Capture the cell that displays the provided text and extract its [X, Y] central coordinate. 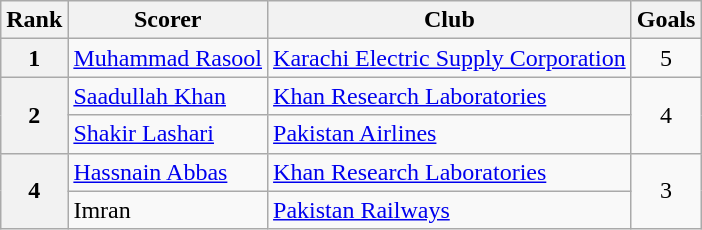
Saadullah Khan [168, 96]
Pakistan Airlines [450, 134]
Karachi Electric Supply Corporation [450, 58]
Scorer [168, 20]
Shakir Lashari [168, 134]
Club [450, 20]
5 [666, 58]
1 [34, 58]
2 [34, 115]
Rank [34, 20]
Muhammad Rasool [168, 58]
3 [666, 191]
Goals [666, 20]
Hassnain Abbas [168, 172]
Pakistan Railways [450, 210]
Imran [168, 210]
